Extract the (x, y) coordinate from the center of the cell holding the provided text.  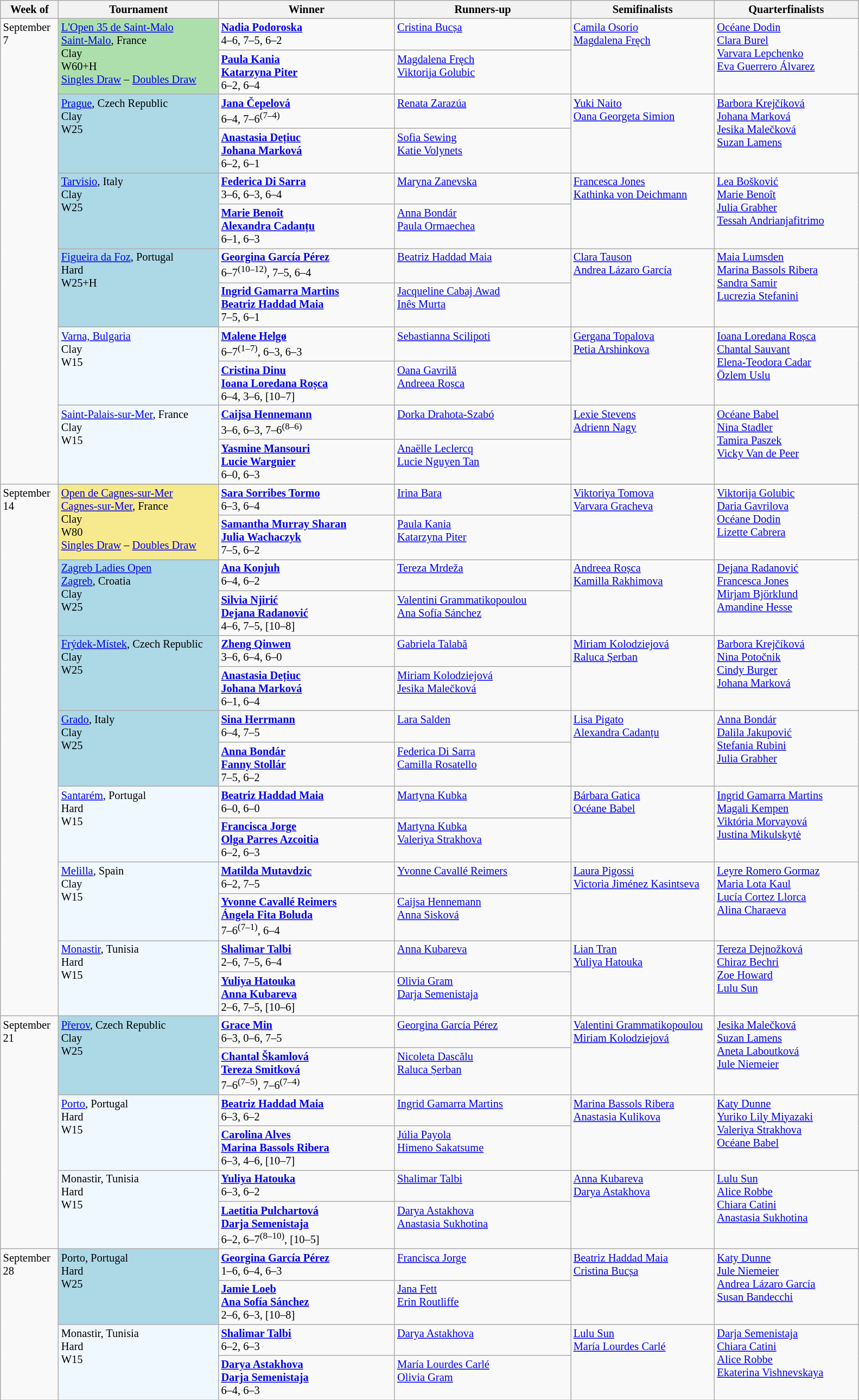
Jana Fett Erin Routliffe (483, 1302)
Carolina Alves Marina Bassols Ribera 6–3, 4–6, [10–7] (307, 1148)
Martyna Kubka (483, 802)
Jacqueline Cabaj Awad Inês Murta (483, 305)
Viktoriya Tomova Varvara Gracheva (642, 521)
Darya Astakhova Anastasia Sukhotina (483, 1225)
Tournament (139, 9)
Lulu Sun Alice Robbe Chiara Catini Anastasia Sukhotina (787, 1209)
Jamie Loeb Ana Sofía Sánchez 2–6, 6–3, [10–8] (307, 1302)
Quarterfinalists (787, 9)
Prague, Czech Republic Clay W25 (139, 134)
Sina Herrmann 6–4, 7–5 (307, 726)
Grado, Italy Clay W25 (139, 748)
Francisca Jorge Olga Parres Azcoitia 6–2, 6–3 (307, 840)
Georgina García Pérez (483, 1032)
Beatriz Haddad Maia (483, 265)
Georgina García Pérez 1–6, 6–4, 6–3 (307, 1264)
Dejana Radanović Francesca Jones Mirjam Björklund Amandine Hesse (787, 597)
Melilla, Spain Clay W15 (139, 901)
Júlia Payola Himeno Sakatsume (483, 1148)
Barbora Krejčíková Nina Potočnik Cindy Burger Johana Marková (787, 673)
Semifinalists (642, 9)
Yuliya Hatouka 6–3, 6–2 (307, 1186)
Zheng Qinwen 3–6, 6–4, 6–0 (307, 651)
Open de Cagnes-sur-Mer Cagnes-sur-Mer, France Clay W80 Singles Draw – Doubles Draw (139, 521)
Varna, Bulgaria Clay W15 (139, 366)
Federica Di Sarra Camilla Rosatello (483, 764)
Ingrid Gamarra Martins Magali Kempen Viktória Morvayová Justina Mikulskytė (787, 824)
Francisca Jorge (483, 1264)
Valentini Grammatikopoulou Miriam Kolodziejová (642, 1055)
Maryna Zanevska (483, 188)
Camila Osorio Magdalena Fręch (642, 56)
Oana Gavrilă Andreea Roșca (483, 383)
Olivia Gram Darja Semenistaja (483, 994)
Miriam Kolodziejová Jesika Malečková (483, 688)
Anaëlle Leclercq Lucie Nguyen Tan (483, 461)
Anna Bondár Fanny Stollár 7–5, 6–2 (307, 764)
Beatriz Haddad Maia Cristina Bucșa (642, 1287)
Renata Zarazúa (483, 111)
Grace Min 6–3, 0–6, 7–5 (307, 1032)
Porto, Portugal Hard W15 (139, 1132)
September 7 (29, 251)
Saint-Palais-sur-Mer, France Clay W15 (139, 444)
Beatriz Haddad Maia 6–3, 6–2 (307, 1110)
Martyna Kubka Valeriya Strakhova (483, 840)
Yuki Naito Oana Georgeta Simion (642, 134)
Anastasia Dețiuc Johana Marková 6–1, 6–4 (307, 688)
L'Open 35 de Saint-Malo Saint-Malo, France Clay W60+H Singles Draw – Doubles Draw (139, 56)
Anna Kubareva Darya Astakhova (642, 1209)
Beatriz Haddad Maia 6–0, 6–0 (307, 802)
Darya Astakhova (483, 1340)
Tarvisio, Italy Clay W25 (139, 211)
Frýdek-Místek, Czech Republic Clay W25 (139, 673)
Miriam Kolodziejová Raluca Șerban (642, 673)
Nicoleta Dascălu Raluca Șerban (483, 1070)
Yvonne Cavallé Reimers Ángela Fita Boluda 7–6(7–1), 6–4 (307, 916)
Lea Bošković Marie Benoît Julia Grabher Tessah Andrianjafitrimo (787, 211)
Océane Babel Nina Stadler Tamira Paszek Vicky Van de Peer (787, 444)
Lexie Stevens Adrienn Nagy (642, 444)
Santarém, Portugal Hard W15 (139, 824)
Runners-up (483, 9)
Laura Pigossi Victoria Jiménez Kasintseva (642, 901)
Silvia Njirić Dejana Radanović 4–6, 7–5, [10–8] (307, 613)
Jesika Malečková Suzan Lamens Aneta Laboutková Jule Niemeier (787, 1055)
Valentini Grammatikopoulou Ana Sofía Sánchez (483, 613)
Marie Benoît Alexandra Cadanțu 6–1, 6–3 (307, 226)
Zagreb Ladies Open Zagreb, Croatia Clay W25 (139, 597)
Irina Bara (483, 499)
Ioana Loredana Roșca Chantal Sauvant Elena-Teodora Cadar Özlem Uslu (787, 366)
Ingrid Gamarra Martins Beatriz Haddad Maia 7–5, 6–1 (307, 305)
Shalimar Talbi 2–6, 7–5, 6–4 (307, 956)
Viktorija Golubic Daria Gavrilova Océane Dodin Lizette Cabrera (787, 521)
Océane Dodin Clara Burel Varvara Lepchenko Eva Guerrero Álvarez (787, 56)
Paula Kania Katarzyna Piter 6–2, 6–4 (307, 72)
Andreea Roșca Kamilla Rakhimova (642, 597)
Cristina Dinu Ioana Loredana Roșca 6–4, 3–6, [10–7] (307, 383)
Katy Dunne Jule Niemeier Andrea Lázaro García Susan Bandecchi (787, 1287)
Lulu Sun María Lourdes Carlé (642, 1361)
Shalimar Talbi (483, 1186)
María Lourdes Carlé Olivia Gram (483, 1378)
Paula Kania Katarzyna Piter (483, 537)
Darja Semenistaja Chiara Catini Alice Robbe Ekaterina Vishnevskaya (787, 1361)
Gergana Topalova Petia Arshinkova (642, 366)
Sebastianna Scilipoti (483, 344)
Malene Helgø 6–7(1–7), 6–3, 6–3 (307, 344)
September 21 (29, 1132)
Přerov, Czech Republic Clay W25 (139, 1055)
Marina Bassols Ribera Anastasia Kulikova (642, 1132)
Francesca Jones Kathinka von Deichmann (642, 211)
Cristina Bucșa (483, 34)
Magdalena Fręch Viktorija Golubic (483, 72)
Lian Tran Yuliya Hatouka (642, 978)
Barbora Krejčíková Johana Marková Jesika Malečková Suzan Lamens (787, 134)
Chantal Škamlová Tereza Smitková 7–6(7–5), 7–6(7–4) (307, 1070)
Winner (307, 9)
Jana Čepelová 6–4, 7–6(7–4) (307, 111)
Caijsa Hennemann Anna Sisková (483, 916)
Darya Astakhova Darja Semenistaja 6–4, 6–3 (307, 1378)
Anna Kubareva (483, 956)
Yasmine Mansouri Lucie Wargnier 6–0, 6–3 (307, 461)
Tereza Mrdeža (483, 575)
Porto, Portugal Hard W25 (139, 1287)
Federica Di Sarra 3–6, 6–3, 6–4 (307, 188)
Shalimar Talbi 6–2, 6–3 (307, 1340)
Yuliya Hatouka Anna Kubareva 2–6, 7–5, [10–6] (307, 994)
Matilda Mutavdzic 6–2, 7–5 (307, 878)
September 28 (29, 1325)
Clara Tauson Andrea Lázaro García (642, 288)
Katy Dunne Yuriko Lily Miyazaki Valeriya Strakhova Océane Babel (787, 1132)
Lara Salden (483, 726)
September 14 (29, 750)
Georgina García Pérez 6–7(10–12), 7–5, 6–4 (307, 265)
Samantha Murray Sharan Julia Wachaczyk 7–5, 6–2 (307, 537)
Tereza Dejnožková Chiraz Bechri Zoe Howard Lulu Sun (787, 978)
Yvonne Cavallé Reimers (483, 878)
Anna Bondár Paula Ormaechea (483, 226)
Ingrid Gamarra Martins (483, 1110)
Leyre Romero Gormaz Maria Lota Kaul Lucía Cortez Llorca Alina Charaeva (787, 901)
Caijsa Hennemann 3–6, 6–3, 7–6(8–6) (307, 422)
Maia Lumsden Marina Bassols Ribera Sandra Samir Lucrezia Stefanini (787, 288)
Sara Sorribes Tormo 6–3, 6–4 (307, 499)
Nadia Podoroska 4–6, 7–5, 6–2 (307, 34)
Lisa Pigato Alexandra Cadanțu (642, 748)
Week of (29, 9)
Dorka Drahota-Szabó (483, 422)
Bárbara Gatica Océane Babel (642, 824)
Anna Bondár Dalila Jakupović Stefania Rubini Julia Grabher (787, 748)
Anastasia Dețiuc Johana Marková 6–2, 6–1 (307, 150)
Figueira da Foz, Portugal Hard W25+H (139, 288)
Ana Konjuh 6–4, 6–2 (307, 575)
Sofia Sewing Katie Volynets (483, 150)
Gabriela Talabă (483, 651)
Laetitia Pulchartová Darja Semenistaja 6–2, 6–7(8–10), [10–5] (307, 1225)
